From the cell containing the given text, extract its center point as [x, y] coordinate. 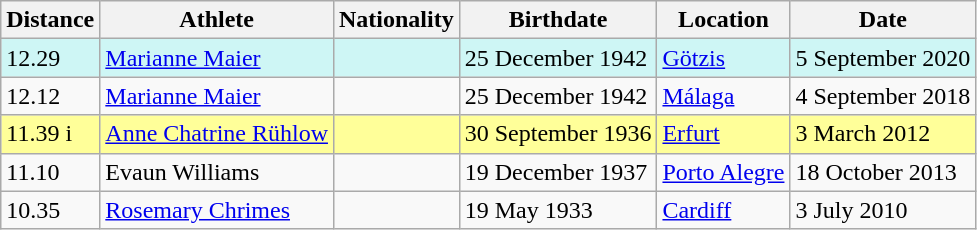
3 March 2012 [883, 134]
3 July 2010 [883, 210]
11.39 i [50, 134]
11.10 [50, 172]
12.12 [50, 96]
18 October 2013 [883, 172]
Götzis [724, 58]
Erfurt [724, 134]
12.29 [50, 58]
4 September 2018 [883, 96]
Anne Chatrine Rühlow [217, 134]
Evaun Williams [217, 172]
Date [883, 20]
19 May 1933 [558, 210]
Rosemary Chrimes [217, 210]
Cardiff [724, 210]
Porto Alegre [724, 172]
30 September 1936 [558, 134]
Nationality [396, 20]
Location [724, 20]
Málaga [724, 96]
Distance [50, 20]
Birthdate [558, 20]
Athlete [217, 20]
19 December 1937 [558, 172]
5 September 2020 [883, 58]
10.35 [50, 210]
